Pinpoint the cell where the given text exists, returning its (X, Y) midpoint coordinate. 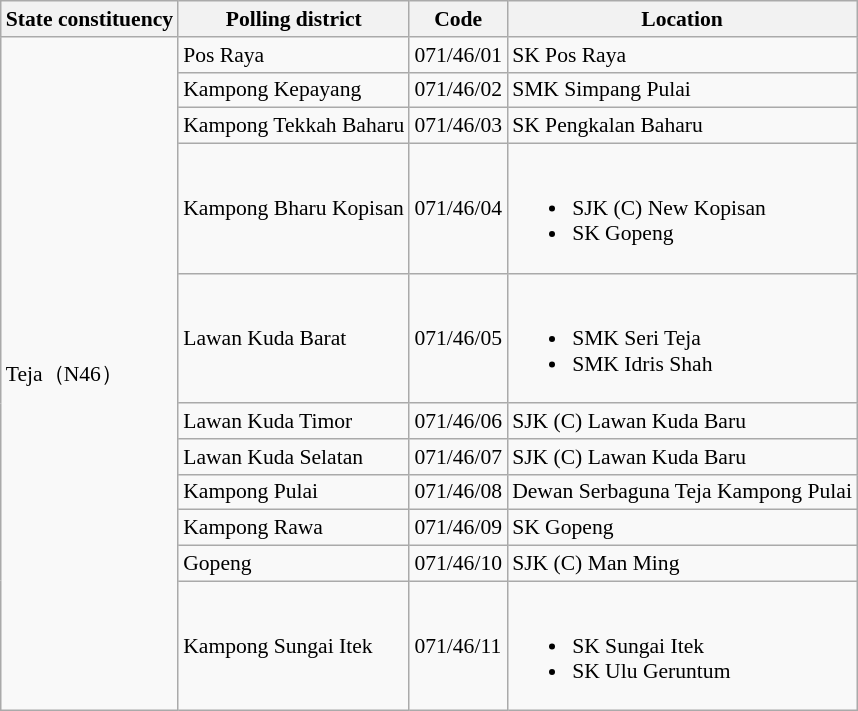
071/46/07 (458, 457)
071/46/11 (458, 646)
071/46/04 (458, 209)
SJK (C) New KopisanSK Gopeng (682, 209)
Location (682, 19)
071/46/06 (458, 421)
071/46/10 (458, 564)
Pos Raya (294, 55)
Kampong Sungai Itek (294, 646)
Kampong Pulai (294, 492)
Lawan Kuda Barat (294, 338)
SK Pengkalan Baharu (682, 126)
SMK Simpang Pulai (682, 90)
Kampong Tekkah Baharu (294, 126)
Gopeng (294, 564)
Dewan Serbaguna Teja Kampong Pulai (682, 492)
071/46/01 (458, 55)
Kampong Bharu Kopisan (294, 209)
SK Gopeng (682, 528)
071/46/05 (458, 338)
Teja（N46） (90, 374)
071/46/03 (458, 126)
Kampong Rawa (294, 528)
Code (458, 19)
Kampong Kepayang (294, 90)
Lawan Kuda Selatan (294, 457)
071/46/08 (458, 492)
State constituency (90, 19)
071/46/02 (458, 90)
SK Sungai ItekSK Ulu Geruntum (682, 646)
SK Pos Raya (682, 55)
SJK (C) Man Ming (682, 564)
SMK Seri TejaSMK Idris Shah (682, 338)
Lawan Kuda Timor (294, 421)
Polling district (294, 19)
071/46/09 (458, 528)
